Determine the [X, Y] coordinate at the center of the cell enclosing the given text.  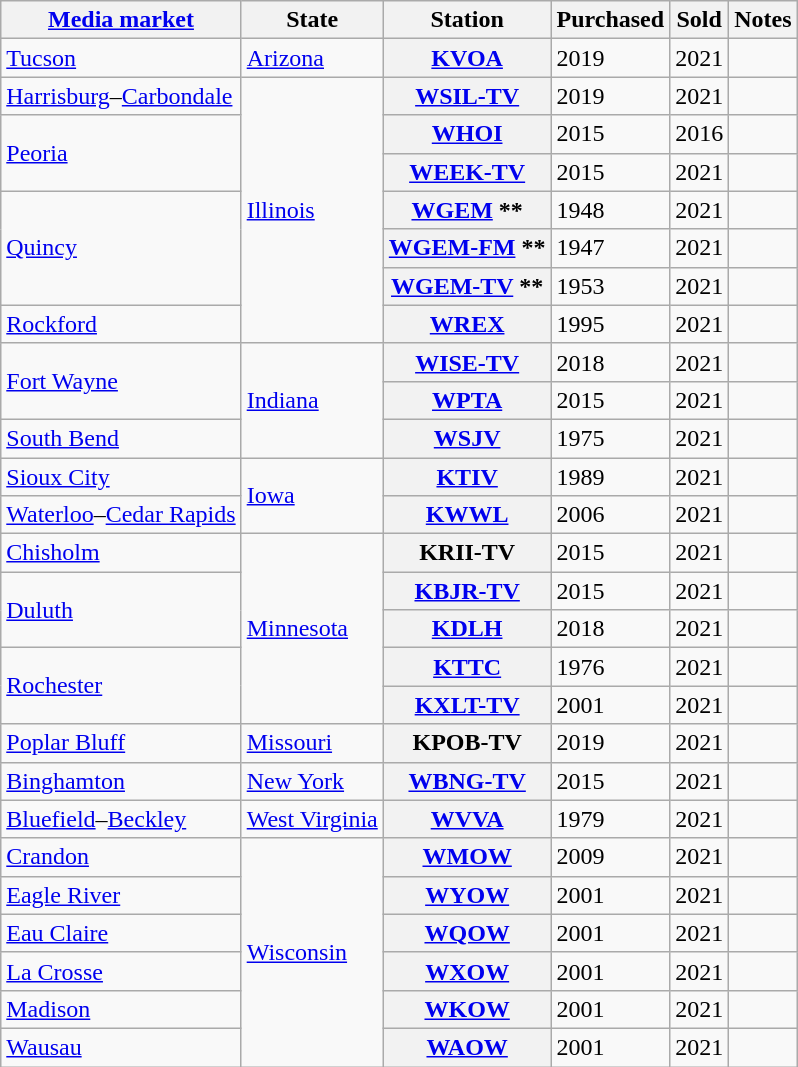
Eau Claire [121, 933]
WKOW [467, 1009]
WAOW [467, 1047]
KRII-TV [467, 553]
State [312, 20]
KBJR-TV [467, 591]
WHOI [467, 134]
1979 [610, 819]
Minnesota [312, 629]
Harrisburg–Carbondale [121, 96]
1947 [610, 248]
Duluth [121, 610]
South Bend [121, 438]
WGEM-FM ** [467, 248]
WREX [467, 324]
Madison [121, 1009]
Illinois [312, 210]
Wausau [121, 1047]
WEEK-TV [467, 172]
WBNG-TV [467, 781]
WYOW [467, 895]
New York [312, 781]
Wisconsin [312, 952]
Sold [700, 20]
WSIL-TV [467, 96]
WISE-TV [467, 362]
1995 [610, 324]
2006 [610, 515]
1975 [610, 438]
2016 [700, 134]
KPOB-TV [467, 743]
1989 [610, 477]
KDLH [467, 629]
Tucson [121, 58]
Poplar Bluff [121, 743]
Notes [763, 20]
WSJV [467, 438]
WVVA [467, 819]
Bluefield–Beckley [121, 819]
Peoria [121, 153]
Missouri [312, 743]
La Crosse [121, 971]
1953 [610, 286]
Iowa [312, 496]
WMOW [467, 857]
KVOA [467, 58]
WXOW [467, 971]
KTTC [467, 667]
Waterloo–Cedar Rapids [121, 515]
Chisholm [121, 553]
Crandon [121, 857]
Quincy [121, 248]
Rochester [121, 686]
Binghamton [121, 781]
KTIV [467, 477]
Arizona [312, 58]
West Virginia [312, 819]
Fort Wayne [121, 381]
1948 [610, 210]
1976 [610, 667]
WGEM-TV ** [467, 286]
2009 [610, 857]
Purchased [610, 20]
WGEM ** [467, 210]
Indiana [312, 400]
Station [467, 20]
Rockford [121, 324]
Eagle River [121, 895]
Sioux City [121, 477]
WPTA [467, 400]
KWWL [467, 515]
KXLT-TV [467, 705]
Media market [121, 20]
WQOW [467, 933]
